Pinpoint the cell where the given text exists, returning its [X, Y] midpoint coordinate. 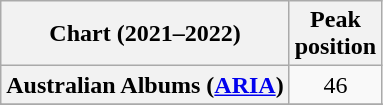
Peakposition [335, 34]
46 [335, 85]
Chart (2021–2022) [145, 34]
Australian Albums (ARIA) [145, 85]
